Find where the given text appears and provide that cell's center as [x, y] coordinate. 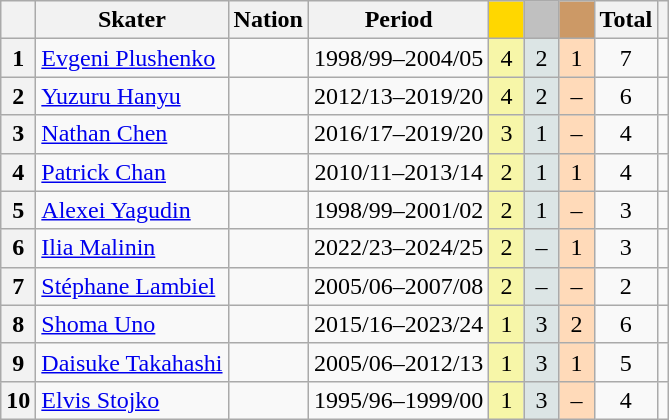
1998/99–2001/02 [398, 210]
9 [18, 362]
Nation [268, 20]
2022/23–2024/25 [398, 248]
2010/11–2013/14 [398, 172]
1995/96–1999/00 [398, 400]
2015/16–2023/24 [398, 324]
Patrick Chan [132, 172]
2016/17–2019/20 [398, 134]
Skater [132, 20]
Period [398, 20]
Elvis Stojko [132, 400]
Shoma Uno [132, 324]
2005/06–2007/08 [398, 286]
2012/13–2019/20 [398, 96]
Stéphane Lambiel [132, 286]
2005/06–2012/13 [398, 362]
Ilia Malinin [132, 248]
Evgeni Plushenko [132, 58]
Nathan Chen [132, 134]
Daisuke Takahashi [132, 362]
10 [18, 400]
Total [626, 20]
8 [18, 324]
Yuzuru Hanyu [132, 96]
Alexei Yagudin [132, 210]
1998/99–2004/05 [398, 58]
